Determine the [X, Y] coordinate at the center of the cell enclosing the given text.  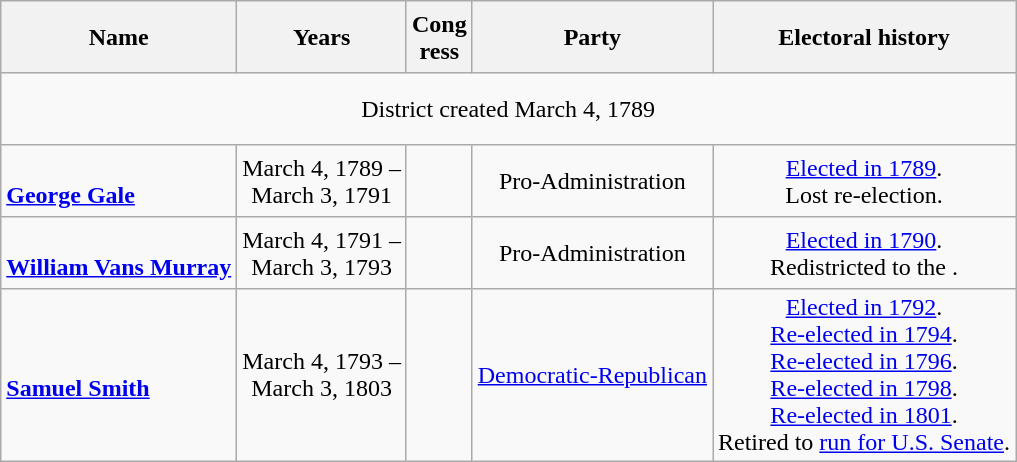
Party [592, 37]
Congress [439, 37]
George Gale [119, 181]
Elected in 1790.Redistricted to the . [864, 253]
Years [322, 37]
Name [119, 37]
Elected in 1789.Lost re-election. [864, 181]
District created March 4, 1789 [508, 109]
Elected in 1792.Re-elected in 1794.Re-elected in 1796.Re-elected in 1798.Re-elected in 1801.Retired to run for U.S. Senate. [864, 376]
March 4, 1791 –March 3, 1793 [322, 253]
Electoral history [864, 37]
Samuel Smith [119, 376]
William Vans Murray [119, 253]
March 4, 1793 –March 3, 1803 [322, 376]
Democratic-Republican [592, 376]
March 4, 1789 –March 3, 1791 [322, 181]
